Search for the cell housing the specified text and yield its (x, y) center coordinate. 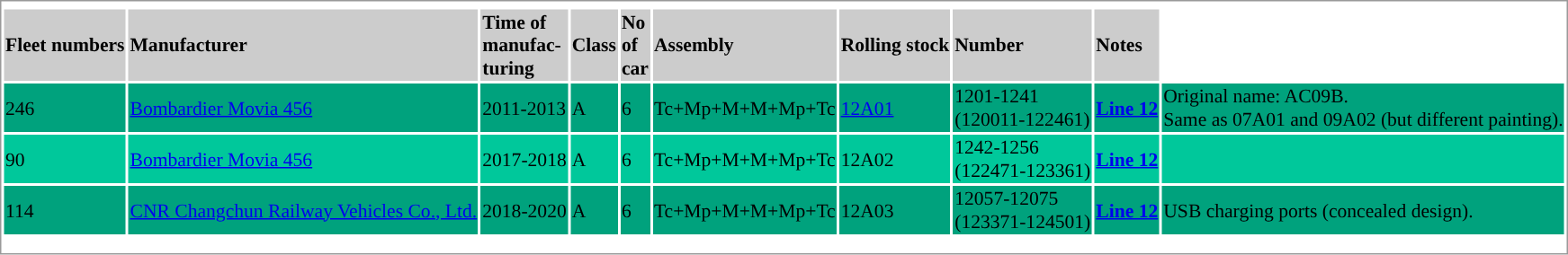
Fleet numbers (65, 45)
Time of manufac-turing (525, 45)
Original name: AC09B. Same as 07A01 and 09A02 (but different painting). (1364, 108)
Assembly (745, 45)
246 (65, 108)
Notes (1127, 45)
Rolling stock (895, 45)
90 (65, 159)
2011-2013 (525, 108)
Number (1023, 45)
1242-1256(122471-123361) (1023, 159)
12057-12075(123371-124501) (1023, 210)
2018-2020 (525, 210)
No of car (635, 45)
CNR Changchun Railway Vehicles Co., Ltd. (304, 210)
12A02 (895, 159)
USB charging ports (concealed design). (1364, 210)
12A01 (895, 108)
Class (594, 45)
12A03 (895, 210)
2017-2018 (525, 159)
114 (65, 210)
1201-1241(120011-122461) (1023, 108)
Manufacturer (304, 45)
